From the cell containing the given text, extract its center point as (x, y) coordinate. 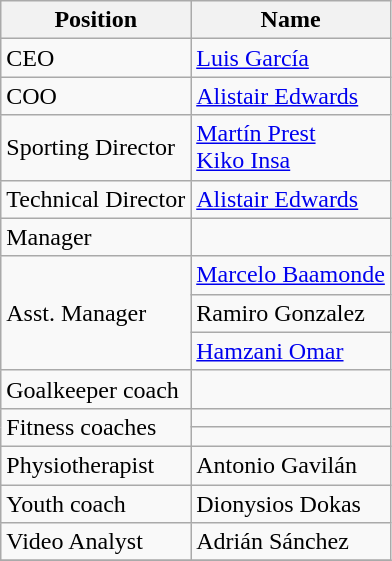
COO (96, 96)
Dionysios Dokas (291, 503)
CEO (96, 58)
Luis García (291, 58)
Martín Prest Kiko Insa (291, 148)
Goalkeeper coach (96, 389)
Sporting Director (96, 148)
Manager (96, 237)
Technical Director (96, 199)
Name (291, 20)
Fitness coaches (96, 427)
Adrián Sánchez (291, 542)
Hamzani Omar (291, 351)
Physiotherapist (96, 465)
Youth coach (96, 503)
Asst. Manager (96, 313)
Antonio Gavilán (291, 465)
Video Analyst (96, 542)
Marcelo Baamonde (291, 275)
Position (96, 20)
Ramiro Gonzalez (291, 313)
